Output the (x, y) coordinate of the center of the cell containing the given text.  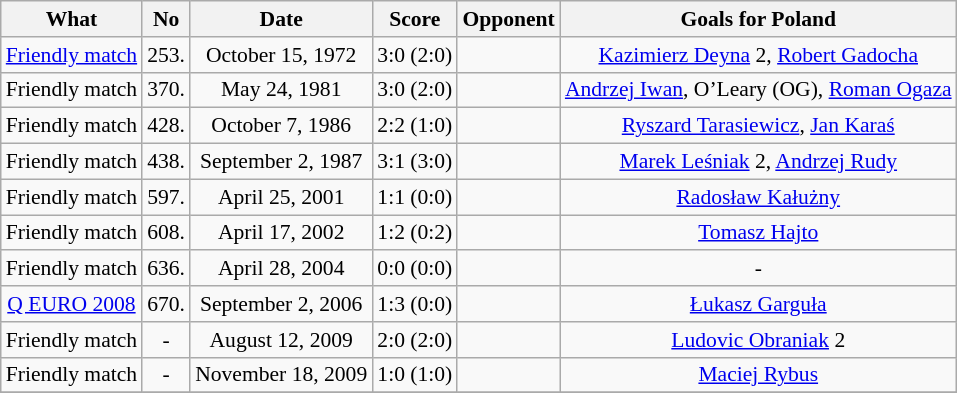
Opponent (508, 19)
Score (414, 19)
April 28, 2004 (281, 269)
Ludovic Obraniak 2 (758, 340)
August 12, 2009 (281, 340)
2:2 (1:0) (414, 126)
Goals for Poland (758, 19)
Radosław Kałużny (758, 197)
670. (166, 304)
Andrzej Iwan, O’Leary (OG), Roman Ogaza (758, 90)
May 24, 1981 (281, 90)
1:3 (0:0) (414, 304)
Tomasz Hajto (758, 233)
Maciej Rybus (758, 375)
September 2, 1987 (281, 162)
3:1 (3:0) (414, 162)
370. (166, 90)
1:0 (1:0) (414, 375)
Kazimierz Deyna 2, Robert Gadocha (758, 55)
608. (166, 233)
597. (166, 197)
April 17, 2002 (281, 233)
October 15, 1972 (281, 55)
Łukasz Garguła (758, 304)
2:0 (2:0) (414, 340)
April 25, 2001 (281, 197)
Q EURO 2008 (72, 304)
1:1 (0:0) (414, 197)
428. (166, 126)
September 2, 2006 (281, 304)
Marek Leśniak 2, Andrzej Rudy (758, 162)
0:0 (0:0) (414, 269)
636. (166, 269)
No (166, 19)
438. (166, 162)
Ryszard Tarasiewicz, Jan Karaś (758, 126)
1:2 (0:2) (414, 233)
Date (281, 19)
What (72, 19)
November 18, 2009 (281, 375)
October 7, 1986 (281, 126)
253. (166, 55)
